Pinpoint the cell where the given text exists, returning its [X, Y] midpoint coordinate. 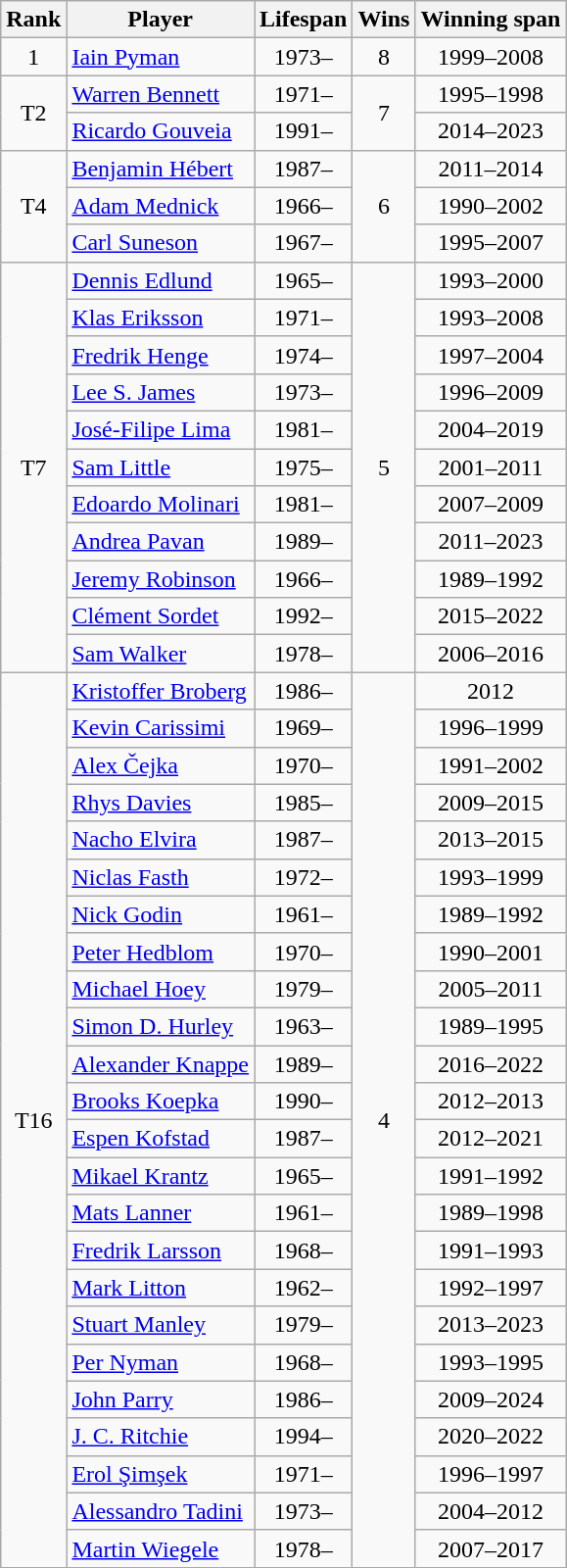
1991–1992 [491, 1176]
Nick Godin [161, 914]
Mark Litton [161, 1288]
Alessandro Tadini [161, 1511]
T16 [33, 1120]
Lifespan [304, 20]
Jeremy Robinson [161, 579]
Sam Walker [161, 654]
1972– [304, 877]
T4 [33, 206]
1994– [304, 1437]
1985– [304, 803]
1974– [304, 355]
John Parry [161, 1399]
T2 [33, 113]
8 [384, 57]
Peter Hedblom [161, 952]
Erol Şimşek [161, 1474]
Per Nyman [161, 1362]
Warren Bennett [161, 94]
1995–2007 [491, 243]
Alexander Knappe [161, 1063]
2016–2022 [491, 1063]
Edoardo Molinari [161, 505]
2006–2016 [491, 654]
Ricardo Gouveia [161, 131]
2005–2011 [491, 989]
Rank [33, 20]
1995–1998 [491, 94]
2015–2022 [491, 616]
2011–2023 [491, 542]
Michael Hoey [161, 989]
1989–1995 [491, 1026]
Mats Lanner [161, 1213]
Dennis Edlund [161, 280]
Player [161, 20]
2001–2011 [491, 467]
1990– [304, 1102]
1975– [304, 467]
1992–1997 [491, 1288]
Espen Kofstad [161, 1139]
1991– [304, 131]
1 [33, 57]
2007–2017 [491, 1548]
Simon D. Hurley [161, 1026]
José-Filipe Lima [161, 429]
1993–2008 [491, 318]
7 [384, 113]
Wins [384, 20]
T7 [33, 466]
1993–1999 [491, 877]
1996–2009 [491, 392]
1989–1998 [491, 1213]
1999–2008 [491, 57]
Fredrik Larsson [161, 1250]
6 [384, 206]
2011–2014 [491, 169]
J. C. Ritchie [161, 1437]
Fredrik Henge [161, 355]
Adam Mednick [161, 206]
Benjamin Hébert [161, 169]
1967– [304, 243]
2013–2023 [491, 1325]
1997–2004 [491, 355]
1992– [304, 616]
Rhys Davies [161, 803]
Lee S. James [161, 392]
Winning span [491, 20]
Carl Suneson [161, 243]
1991–1993 [491, 1250]
Klas Eriksson [161, 318]
1990–2001 [491, 952]
Brooks Koepka [161, 1102]
Mikael Krantz [161, 1176]
4 [384, 1120]
Stuart Manley [161, 1325]
2014–2023 [491, 131]
1993–2000 [491, 280]
2012–2013 [491, 1102]
2012 [491, 691]
1962– [304, 1288]
1991–2002 [491, 765]
1990–2002 [491, 206]
2009–2024 [491, 1399]
Iain Pyman [161, 57]
Andrea Pavan [161, 542]
Nacho Elvira [161, 840]
2012–2021 [491, 1139]
1963– [304, 1026]
2004–2019 [491, 429]
2009–2015 [491, 803]
Martin Wiegele [161, 1548]
1996–1999 [491, 728]
5 [384, 466]
Clément Sordet [161, 616]
Kristoffer Broberg [161, 691]
1969– [304, 728]
2007–2009 [491, 505]
Kevin Carissimi [161, 728]
2020–2022 [491, 1437]
Sam Little [161, 467]
2013–2015 [491, 840]
2004–2012 [491, 1511]
1996–1997 [491, 1474]
Alex Čejka [161, 765]
Niclas Fasth [161, 877]
1993–1995 [491, 1362]
